Scan for the cell matching the given text and deliver its [X, Y] coordinate at center. 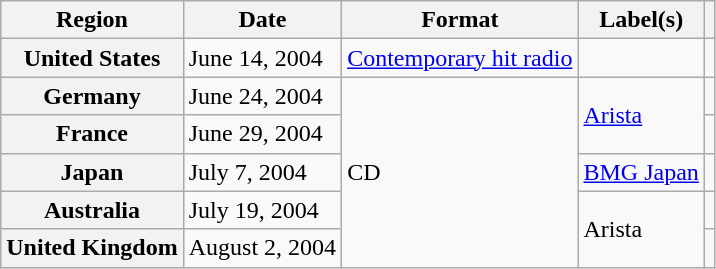
CD [460, 172]
France [92, 134]
August 2, 2004 [262, 248]
BMG Japan [641, 172]
June 14, 2004 [262, 58]
Date [262, 20]
United States [92, 58]
Australia [92, 210]
Region [92, 20]
Germany [92, 96]
Format [460, 20]
July 7, 2004 [262, 172]
Label(s) [641, 20]
June 29, 2004 [262, 134]
Contemporary hit radio [460, 58]
June 24, 2004 [262, 96]
Japan [92, 172]
United Kingdom [92, 248]
July 19, 2004 [262, 210]
